Capture the cell that displays the provided text and extract its (x, y) central coordinate. 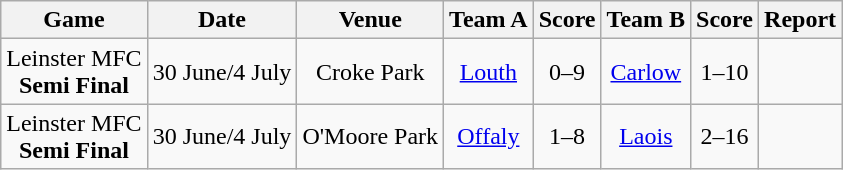
Team A (489, 20)
Croke Park (370, 72)
Laois (646, 136)
Date (222, 20)
1–10 (725, 72)
2–16 (725, 136)
0–9 (567, 72)
Louth (489, 72)
Offaly (489, 136)
Report (800, 20)
Carlow (646, 72)
1–8 (567, 136)
Team B (646, 20)
Game (74, 20)
O'Moore Park (370, 136)
Venue (370, 20)
